Detect which cell encompasses the target text, then output its [x, y] center coordinate. 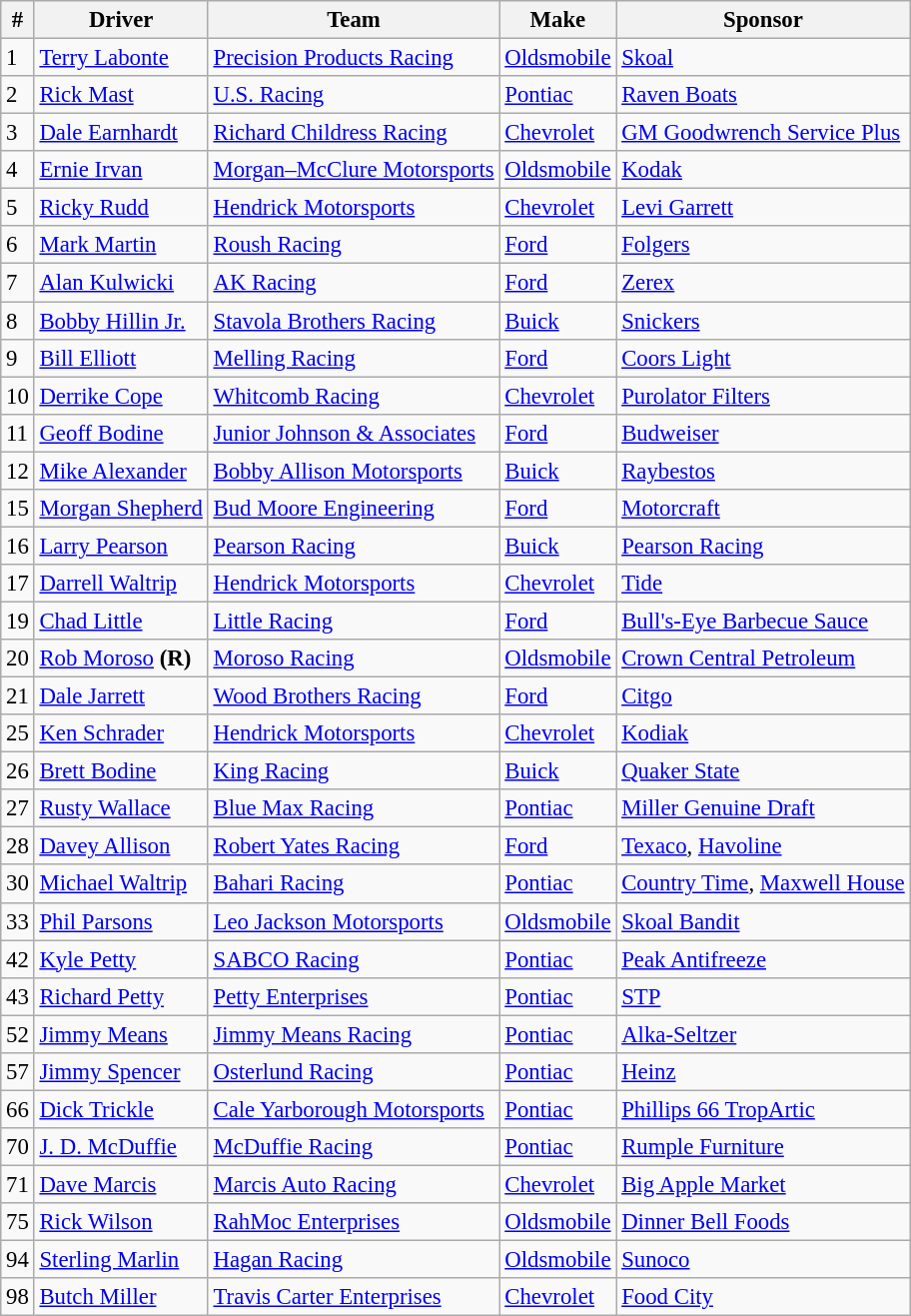
98 [18, 1297]
21 [18, 696]
17 [18, 584]
Melling Racing [354, 358]
Blue Max Racing [354, 808]
Butch Miller [121, 1297]
Skoal Bandit [763, 921]
Mike Alexander [121, 471]
70 [18, 1147]
Sunoco [763, 1260]
52 [18, 1034]
Morgan Shepherd [121, 509]
Leo Jackson Motorsports [354, 921]
Rob Moroso (R) [121, 658]
27 [18, 808]
4 [18, 170]
Richard Childress Racing [354, 133]
Heinz [763, 1072]
Texaco, Havoline [763, 846]
Miller Genuine Draft [763, 808]
Robert Yates Racing [354, 846]
Michael Waltrip [121, 884]
Dave Marcis [121, 1184]
12 [18, 471]
Crown Central Petroleum [763, 658]
26 [18, 771]
Derrike Cope [121, 396]
Coors Light [763, 358]
Rumple Furniture [763, 1147]
Mark Martin [121, 245]
Driver [121, 20]
10 [18, 396]
Folgers [763, 245]
33 [18, 921]
Rick Mast [121, 95]
Travis Carter Enterprises [354, 1297]
Alan Kulwicki [121, 283]
Bahari Racing [354, 884]
Brett Bodine [121, 771]
Food City [763, 1297]
43 [18, 996]
9 [18, 358]
Snickers [763, 321]
2 [18, 95]
Big Apple Market [763, 1184]
Whitcomb Racing [354, 396]
U.S. Racing [354, 95]
Dinner Bell Foods [763, 1222]
Precision Products Racing [354, 58]
28 [18, 846]
GM Goodwrench Service Plus [763, 133]
AK Racing [354, 283]
1 [18, 58]
STP [763, 996]
Quaker State [763, 771]
Budweiser [763, 433]
Wood Brothers Racing [354, 696]
SABCO Racing [354, 959]
Hagan Racing [354, 1260]
Jimmy Means [121, 1034]
Phil Parsons [121, 921]
Tide [763, 584]
Bill Elliott [121, 358]
8 [18, 321]
Country Time, Maxwell House [763, 884]
Make [557, 20]
7 [18, 283]
Dale Earnhardt [121, 133]
Levi Garrett [763, 208]
Zerex [763, 283]
Dale Jarrett [121, 696]
Petty Enterprises [354, 996]
42 [18, 959]
Moroso Racing [354, 658]
25 [18, 733]
66 [18, 1109]
Marcis Auto Racing [354, 1184]
Purolator Filters [763, 396]
Rick Wilson [121, 1222]
Raven Boats [763, 95]
3 [18, 133]
11 [18, 433]
Bobby Allison Motorsports [354, 471]
Little Racing [354, 621]
Ricky Rudd [121, 208]
57 [18, 1072]
Cale Yarborough Motorsports [354, 1109]
75 [18, 1222]
Osterlund Racing [354, 1072]
Junior Johnson & Associates [354, 433]
Phillips 66 TropArtic [763, 1109]
Team [354, 20]
RahMoc Enterprises [354, 1222]
Alka-Seltzer [763, 1034]
Bull's-Eye Barbecue Sauce [763, 621]
Sterling Marlin [121, 1260]
15 [18, 509]
# [18, 20]
Ernie Irvan [121, 170]
Geoff Bodine [121, 433]
Darrell Waltrip [121, 584]
Motorcraft [763, 509]
Bud Moore Engineering [354, 509]
Kyle Petty [121, 959]
5 [18, 208]
Stavola Brothers Racing [354, 321]
Morgan–McClure Motorsports [354, 170]
Chad Little [121, 621]
Roush Racing [354, 245]
Kodak [763, 170]
19 [18, 621]
20 [18, 658]
Peak Antifreeze [763, 959]
Terry Labonte [121, 58]
Skoal [763, 58]
Sponsor [763, 20]
6 [18, 245]
30 [18, 884]
Larry Pearson [121, 546]
Citgo [763, 696]
Richard Petty [121, 996]
94 [18, 1260]
Jimmy Spencer [121, 1072]
16 [18, 546]
Dick Trickle [121, 1109]
71 [18, 1184]
J. D. McDuffie [121, 1147]
Jimmy Means Racing [354, 1034]
McDuffie Racing [354, 1147]
Bobby Hillin Jr. [121, 321]
Davey Allison [121, 846]
Ken Schrader [121, 733]
Raybestos [763, 471]
King Racing [354, 771]
Rusty Wallace [121, 808]
Kodiak [763, 733]
